From the cell containing the given text, extract its center point as (x, y) coordinate. 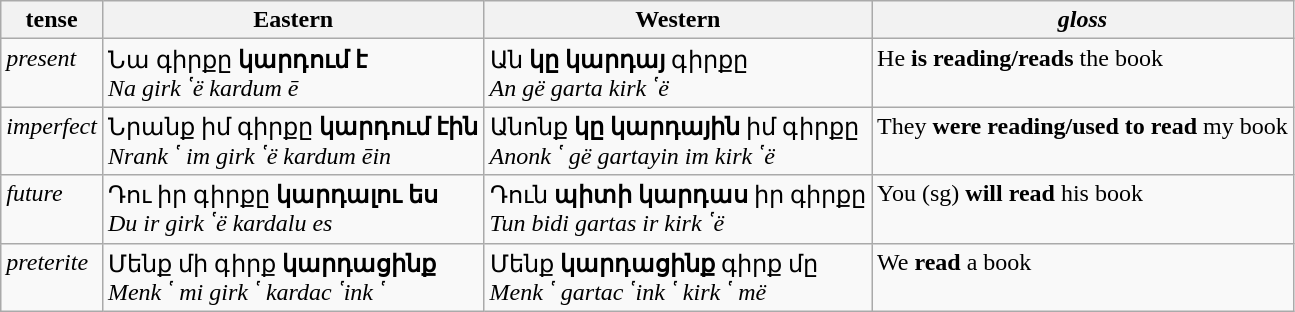
They were reading/used to read my book (1083, 141)
Ան կը կարդայ գիրքըAn gë garta kirk῾ë (678, 73)
Անոնք կը կարդային իմ գիրքըAnonk῾ gë gartayin im kirk῾ë (678, 141)
imperfect (52, 141)
Դուն պիտի կարդաս իր գիրքըTun bidi gartas ir kirk῾ë (678, 209)
tense (52, 20)
Մենք մի գիրք կարդացինքMenk῾ mi girk῾ kardac῾ink῾ (293, 277)
present (52, 73)
preterite (52, 277)
future (52, 209)
Western (678, 20)
Դու իր գիրքը կարդալու եսDu ir girk῾ë kardalu es (293, 209)
Նա գիրքը կարդում էNa girk῾ë kardum ē (293, 73)
We read a book (1083, 277)
You (sg) will read his book (1083, 209)
gloss (1083, 20)
Մենք կարդացինք գիրք մըMenk῾ gartac῾ink῾ kirk῾ më (678, 277)
Նրանք իմ գիրքը կարդում էինNrank῾ im girk῾ë kardum ēin (293, 141)
Eastern (293, 20)
He is reading/reads the book (1083, 73)
